Output the [x, y] coordinate of the center of the cell containing the given text.  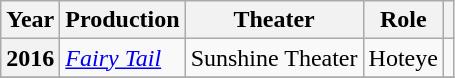
Hoteye [403, 58]
Theater [274, 20]
Sunshine Theater [274, 58]
2016 [30, 58]
Role [403, 20]
Year [30, 20]
Fairy Tail [122, 58]
Production [122, 20]
